Detect which cell encompasses the target text, then output its (x, y) center coordinate. 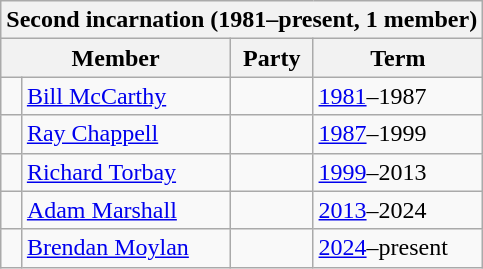
Second incarnation (1981–present, 1 member) (242, 20)
Richard Torbay (126, 172)
1981–1987 (398, 96)
Bill McCarthy (126, 96)
1999–2013 (398, 172)
1987–1999 (398, 134)
Term (398, 58)
Adam Marshall (126, 210)
Member (116, 58)
Brendan Moylan (126, 248)
2013–2024 (398, 210)
Party (272, 58)
2024–present (398, 248)
Ray Chappell (126, 134)
